Capture the cell that displays the provided text and extract its (x, y) central coordinate. 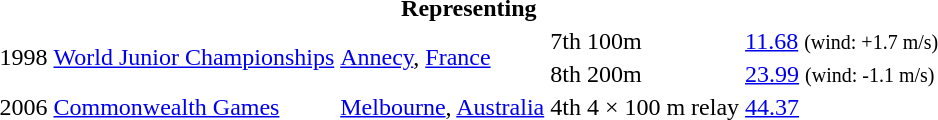
Annecy, France (442, 58)
100m (662, 41)
8th (566, 74)
World Junior Championships (194, 58)
7th (566, 41)
200m (662, 74)
